Scan for the cell matching the given text and deliver its [X, Y] coordinate at center. 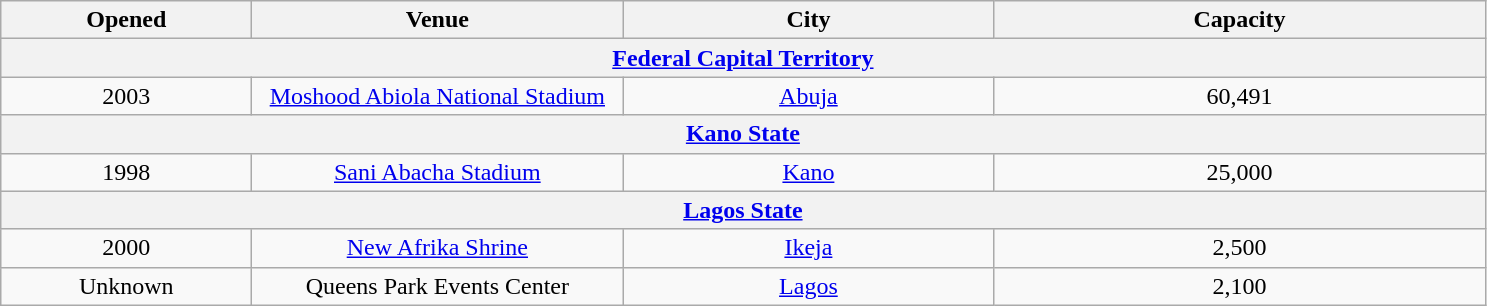
City [808, 20]
Lagos [808, 286]
2,500 [1240, 248]
Sani Abacha Stadium [438, 172]
25,000 [1240, 172]
Opened [126, 20]
Abuja [808, 96]
Moshood Abiola National Stadium [438, 96]
Kano State [743, 134]
2003 [126, 96]
Federal Capital Territory [743, 58]
Unknown [126, 286]
Venue [438, 20]
Kano [808, 172]
New Afrika Shrine [438, 248]
1998 [126, 172]
Lagos State [743, 210]
2,100 [1240, 286]
60,491 [1240, 96]
Ikeja [808, 248]
2000 [126, 248]
Capacity [1240, 20]
Queens Park Events Center [438, 286]
